Identify which cell holds the provided text, then report its [X, Y] central coordinate. 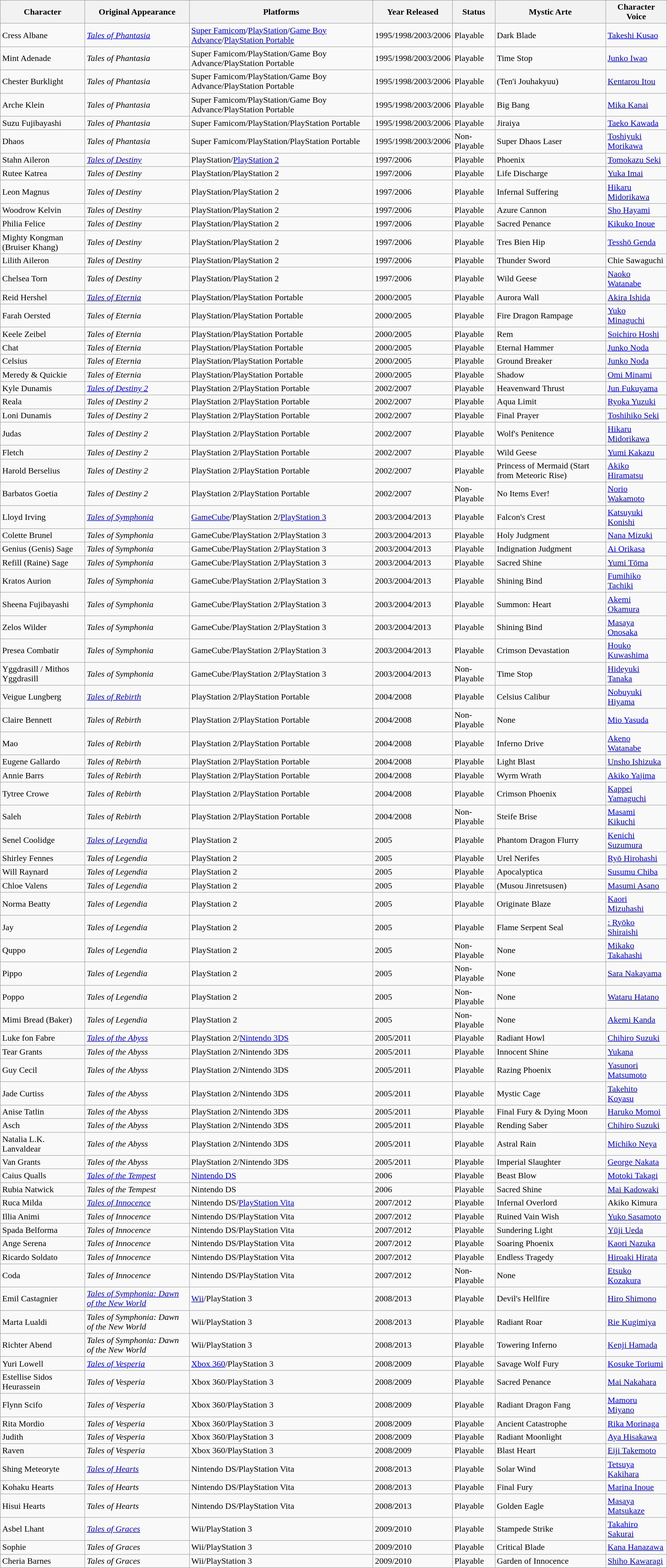
Endless Tragedy [550, 1257]
Rie Kugimiya [636, 1322]
Masumi Asano [636, 886]
Savage Wolf Fury [550, 1363]
Wataru Hatano [636, 997]
Sho Hayami [636, 210]
Mio Yasuda [636, 720]
Character [43, 12]
Holy Judgment [550, 536]
Tear Grants [43, 1052]
Saleh [43, 816]
Genius (Genis) Sage [43, 549]
Luke fon Fabre [43, 1038]
Infernal Overlord [550, 1203]
Dark Blade [550, 35]
Yumi Tōma [636, 563]
Suzu Fujibayashi [43, 123]
Masaya Matsukaze [636, 1506]
Light Blast [550, 762]
Yuri Lowell [43, 1363]
Nobuyuki Hiyama [636, 697]
Yumi Kakazu [636, 452]
Radiant Howl [550, 1038]
Mika Kanai [636, 105]
Azure Cannon [550, 210]
Sundering Light [550, 1230]
Natalia L.K. Lanvaldear [43, 1144]
Phoenix [550, 160]
Sophie [43, 1547]
Kaori Nazuka [636, 1244]
Stahn Aileron [43, 160]
Hiroaki Hirata [636, 1257]
Celsius Calibur [550, 697]
Thunder Sword [550, 261]
Raven [43, 1451]
Character Voice [636, 12]
Imperial Slaughter [550, 1162]
Mai Nakahara [636, 1382]
Garden of Innocence [550, 1561]
Original Appearance [137, 12]
Tesshō Genda [636, 242]
Hideyuki Tanaka [636, 674]
Takeshi Kusao [636, 35]
Judith [43, 1437]
Meredy & Quickie [43, 375]
Michiko Neya [636, 1144]
Jiraiya [550, 123]
Tres Bien Hip [550, 242]
Houko Kuwashima [636, 650]
Woodrow Kelvin [43, 210]
Mystic Arte [550, 12]
Flynn Scifo [43, 1405]
Ruca Milda [43, 1203]
Kratos Aurion [43, 581]
Flame Serpent Seal [550, 927]
Urel Nerifes [550, 859]
Masami Kikuchi [636, 816]
Judas [43, 434]
Chester Burklight [43, 81]
Critical Blade [550, 1547]
Toshiyuki Morikawa [636, 141]
Taeko Kawada [636, 123]
Rubia Natwick [43, 1189]
Soichiro Hoshi [636, 334]
Crimson Phoenix [550, 794]
Loni Dunamis [43, 415]
Jay [43, 927]
Chelsea Torn [43, 279]
Apocalyptica [550, 872]
Jun Fukuyama [636, 388]
Dhaos [43, 141]
Kappei Yamaguchi [636, 794]
Akemi Kanda [636, 1020]
Fletch [43, 452]
Van Grants [43, 1162]
Hiro Shimono [636, 1298]
Astral Rain [550, 1144]
Eternal Hammer [550, 348]
Estellise Sidos Heurassein [43, 1382]
Chie Sawaguchi [636, 261]
Guy Cecil [43, 1070]
Kentarou Itou [636, 81]
Ryoka Yuzuki [636, 402]
Cheria Barnes [43, 1561]
Shadow [550, 375]
Mikako Takahashi [636, 950]
Tytree Crowe [43, 794]
Unsho Ishizuka [636, 762]
Chat [43, 348]
Summon: Heart [550, 604]
Hisui Hearts [43, 1506]
Junko Iwao [636, 58]
Mao [43, 743]
Akiko Kimura [636, 1203]
Chloe Valens [43, 886]
Takahiro Sakurai [636, 1529]
Norio Wakamoto [636, 493]
Soaring Phoenix [550, 1244]
Rika Morinaga [636, 1424]
Devil's Hellfire [550, 1298]
Etsuko Kozakura [636, 1276]
Sheena Fujibayashi [43, 604]
Yuka Imai [636, 173]
Senel Coolidge [43, 840]
Spada Belforma [43, 1230]
Haruko Momoi [636, 1112]
Ai Orikasa [636, 549]
Cress Albane [43, 35]
Golden Eagle [550, 1506]
Ange Serena [43, 1244]
Princess of Mermaid (Start from Meteoric Rise) [550, 471]
Annie Barrs [43, 775]
Yggdrasill / Mithos Yggdrasill [43, 674]
Final Fury [550, 1487]
Emil Castagnier [43, 1298]
Innocent Shine [550, 1052]
Indignation Judgment [550, 549]
Wolf's Penitence [550, 434]
Akiko Hiramatsu [636, 471]
Shirley Fennes [43, 859]
Yuko Sasamoto [636, 1216]
Razing Phoenix [550, 1070]
Final Fury & Dying Moon [550, 1112]
Fumihiko Tachiki [636, 581]
Marta Lualdi [43, 1322]
Caius Qualls [43, 1176]
Mimi Bread (Baker) [43, 1020]
Keele Zeibel [43, 334]
Marina Inoue [636, 1487]
Veigue Lungberg [43, 697]
Poppo [43, 997]
Beast Blow [550, 1176]
Toshihiko Seki [636, 415]
Colette Brunel [43, 536]
Refill (Raine) Sage [43, 563]
Celsius [43, 361]
Stampede Strike [550, 1529]
Claire Bennett [43, 720]
Akira Ishida [636, 297]
Crimson Devastation [550, 650]
Platforms [281, 12]
Rending Saber [550, 1125]
Philia Felice [43, 224]
Ground Breaker [550, 361]
Leon Magnus [43, 192]
Richter Abend [43, 1345]
No Items Ever! [550, 493]
Eugene Gallardo [43, 762]
Barbatos Goetia [43, 493]
Year Released [413, 12]
Presea Combatir [43, 650]
Yasunori Matsumoto [636, 1070]
Infernal Suffering [550, 192]
Final Prayer [550, 415]
Arche Klein [43, 105]
Rem [550, 334]
Heavenward Thrust [550, 388]
(Ten'i Jouhakyuu) [550, 81]
Will Raynard [43, 872]
Omi Minami [636, 375]
Kana Hanazawa [636, 1547]
Ryō Hirohashi [636, 859]
Akiko Yajima [636, 775]
: Ryōko Shiraishi [636, 927]
Kaori Mizuhashi [636, 904]
Falcon's Crest [550, 517]
Tetsuya Kakihara [636, 1469]
Status [474, 12]
Towering Inferno [550, 1345]
Tomokazu Seki [636, 160]
Mint Adenade [43, 58]
Ancient Catastrophe [550, 1424]
Akemi Okamura [636, 604]
Anise Tatlin [43, 1112]
Rita Mordio [43, 1424]
Radiant Dragon Fang [550, 1405]
Originate Blaze [550, 904]
Reid Hershel [43, 297]
Shiho Kawaragi [636, 1561]
Nana Mizuki [636, 536]
Ruined Vain Wish [550, 1216]
Kenji Hamada [636, 1345]
(Musou Jinretsusen) [550, 886]
Inferno Drive [550, 743]
Ricardo Soldato [43, 1257]
Farah Oersted [43, 316]
Zelos Wilder [43, 627]
Kohaku Hearts [43, 1487]
Susumu Chiba [636, 872]
Yukana [636, 1052]
Coda [43, 1276]
Life Discharge [550, 173]
Mighty Kongman (Bruiser Khang) [43, 242]
Mystic Cage [550, 1093]
Katsuyuki Konishi [636, 517]
Steife Brise [550, 816]
Kenichi Suzumura [636, 840]
Illia Animi [43, 1216]
Super Dhaos Laser [550, 141]
Mai Kadowaki [636, 1189]
Wyrm Wrath [550, 775]
Radiant Moonlight [550, 1437]
Harold Berselius [43, 471]
Radiant Roar [550, 1322]
Phantom Dragon Flurry [550, 840]
Blast Heart [550, 1451]
Aurora Wall [550, 297]
Norma Beatty [43, 904]
Sara Nakayama [636, 973]
Motoki Takagi [636, 1176]
Rutee Katrea [43, 173]
Kyle Dunamis [43, 388]
Akeno Watanabe [636, 743]
Mamoru Miyano [636, 1405]
Aqua Limit [550, 402]
Lloyd Irving [43, 517]
Solar Wind [550, 1469]
Aya Hisakawa [636, 1437]
Jade Curtiss [43, 1093]
Asbel Lhant [43, 1529]
Kosuke Toriumi [636, 1363]
Asch [43, 1125]
Masaya Onosaka [636, 627]
Takehito Koyasu [636, 1093]
Quppo [43, 950]
Eiji Takemoto [636, 1451]
Pippo [43, 973]
Naoko Watanabe [636, 279]
Lilith Aileron [43, 261]
Shing Meteoryte [43, 1469]
Big Bang [550, 105]
Yuko Minaguchi [636, 316]
Kikuko Inoue [636, 224]
Reala [43, 402]
Yūji Ueda [636, 1230]
Fire Dragon Rampage [550, 316]
George Nakata [636, 1162]
